Extract the (x, y) coordinate from the center of the cell holding the provided text.  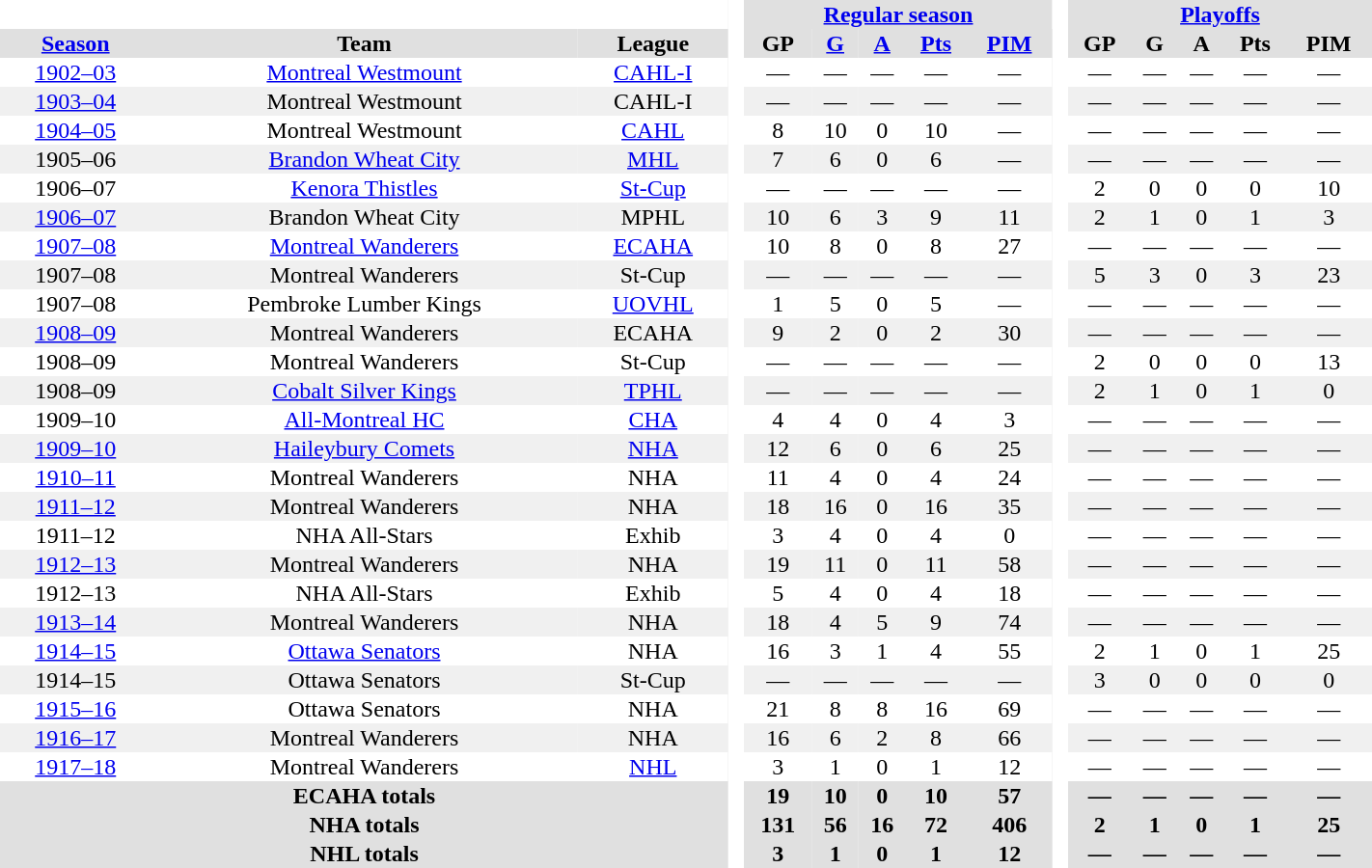
21 (778, 709)
ECAHA totals (365, 796)
55 (1009, 651)
1905–06 (75, 159)
58 (1009, 564)
MHL (652, 159)
1913–14 (75, 622)
League (652, 43)
23 (1329, 275)
35 (1009, 506)
Cobalt Silver Kings (365, 391)
69 (1009, 709)
1903–04 (75, 101)
CHA (652, 420)
24 (1009, 477)
131 (778, 825)
57 (1009, 796)
30 (1009, 333)
CAHL (652, 130)
NHL totals (365, 854)
All-Montreal HC (365, 420)
7 (778, 159)
27 (1009, 246)
74 (1009, 622)
Haileybury Comets (365, 448)
1910–11 (75, 477)
UOVHL (652, 304)
Team (365, 43)
TPHL (652, 391)
Regular season (898, 14)
Season (75, 43)
1917–18 (75, 767)
72 (936, 825)
NHL (652, 767)
406 (1009, 825)
1902–03 (75, 72)
Playoffs (1220, 14)
56 (836, 825)
13 (1329, 362)
1916–17 (75, 738)
MPHL (652, 217)
66 (1009, 738)
1904–05 (75, 130)
NHA totals (365, 825)
1915–16 (75, 709)
Kenora Thistles (365, 188)
Pembroke Lumber Kings (365, 304)
